Find where the given text appears and provide that cell's center as (X, Y) coordinate. 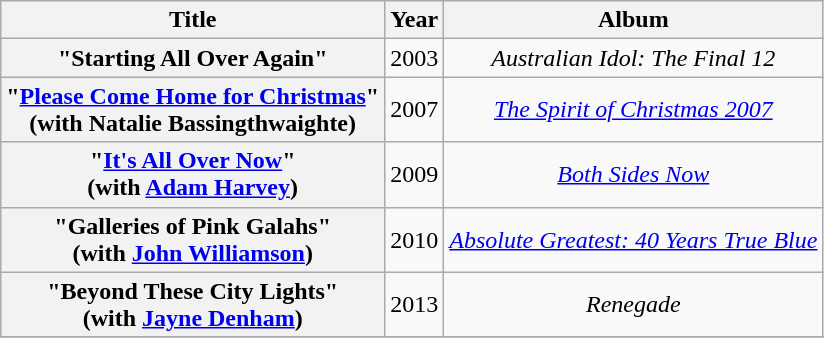
2013 (414, 304)
Album (634, 20)
"Galleries of Pink Galahs"(with John Williamson) (193, 240)
2009 (414, 174)
2010 (414, 240)
"Please Come Home for Christmas"(with Natalie Bassingthwaighte) (193, 110)
Renegade (634, 304)
Title (193, 20)
2007 (414, 110)
Absolute Greatest: 40 Years True Blue (634, 240)
"Starting All Over Again" (193, 58)
2003 (414, 58)
Both Sides Now (634, 174)
The Spirit of Christmas 2007 (634, 110)
"Beyond These City Lights"(with Jayne Denham) (193, 304)
"It's All Over Now"(with Adam Harvey) (193, 174)
Year (414, 20)
Australian Idol: The Final 12 (634, 58)
